For the text-containing cell, return its midpoint in [X, Y] coordinate format. 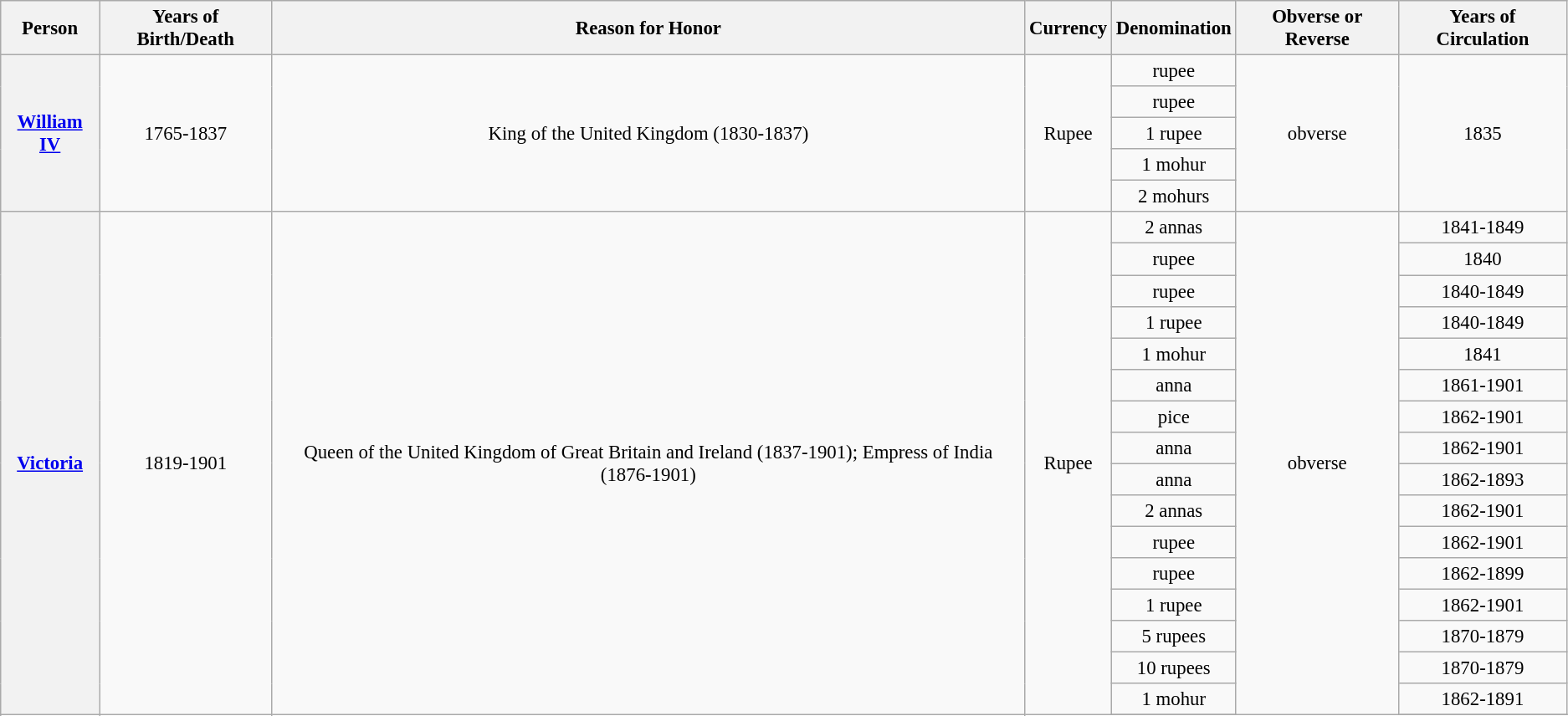
Denomination [1173, 28]
Person [50, 28]
Reason for Honor [648, 28]
2 mohurs [1173, 197]
William IV [50, 134]
1862-1899 [1483, 574]
Victoria [50, 464]
1819-1901 [186, 464]
1765-1837 [186, 134]
Queen of the United Kingdom of Great Britain and Ireland (1837-1901); Empress of India (1876-1901) [648, 464]
1841 [1483, 354]
1835 [1483, 134]
10 rupees [1173, 668]
5 rupees [1173, 637]
1841-1849 [1483, 228]
Obverse or Reverse [1317, 28]
pice [1173, 417]
1840 [1483, 259]
Years of Birth/Death [186, 28]
King of the United Kingdom (1830-1837) [648, 134]
1862-1891 [1483, 699]
Currency [1068, 28]
Years of Circulation [1483, 28]
1861-1901 [1483, 385]
1862-1893 [1483, 479]
